Extract the [x, y] coordinate from the center of the cell holding the provided text.  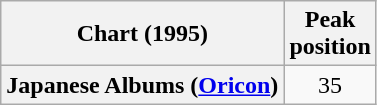
35 [330, 85]
Chart (1995) [142, 34]
Peakposition [330, 34]
Japanese Albums (Oricon) [142, 85]
